Pinpoint the cell where the given text exists, returning its (X, Y) midpoint coordinate. 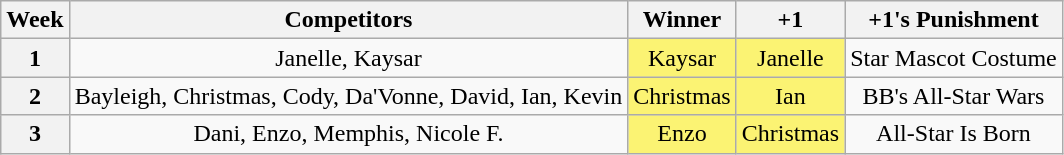
Janelle, Kaysar (348, 58)
Week (35, 20)
Dani, Enzo, Memphis, Nicole F. (348, 134)
3 (35, 134)
Star Mascot Costume (954, 58)
1 (35, 58)
Competitors (348, 20)
Janelle (790, 58)
+1's Punishment (954, 20)
Ian (790, 96)
Enzo (682, 134)
Winner (682, 20)
Bayleigh, Christmas, Cody, Da'Vonne, David, Ian, Kevin (348, 96)
Kaysar (682, 58)
All-Star Is Born (954, 134)
2 (35, 96)
BB's All-Star Wars (954, 96)
+1 (790, 20)
